Return the [X, Y] coordinate for the center point of the cell that contains the specified text.  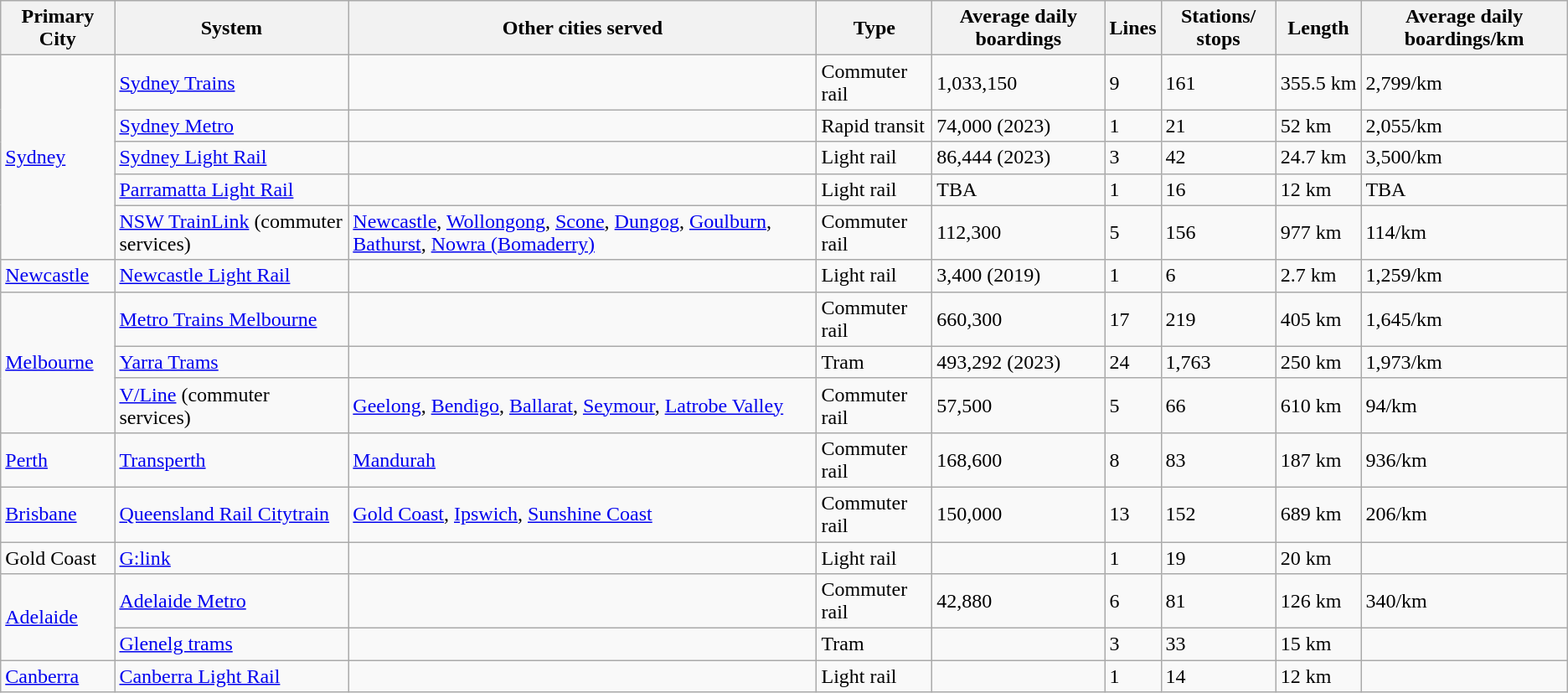
19 [1218, 557]
161 [1218, 82]
Rapid transit [874, 126]
660,300 [1019, 318]
Geelong, Bendigo, Ballarat, Seymour, Latrobe Valley [583, 406]
Gold Coast [58, 557]
Adelaide Metro [231, 602]
33 [1218, 644]
24 [1132, 362]
493,292 (2023) [1019, 362]
Length [1318, 28]
42 [1218, 158]
168,600 [1019, 459]
24.7 km [1318, 158]
57,500 [1019, 406]
Mandurah [583, 459]
52 km [1318, 126]
NSW TrainLink (commuter services) [231, 233]
340/km [1464, 602]
1,973/km [1464, 362]
8 [1132, 459]
2,055/km [1464, 126]
Perth [58, 459]
81 [1218, 602]
Sydney Metro [231, 126]
Sydney Light Rail [231, 158]
977 km [1318, 233]
42,880 [1019, 602]
14 [1218, 676]
Gold Coast, Ipswich, Sunshine Coast [583, 515]
206/km [1464, 515]
15 km [1318, 644]
936/km [1464, 459]
2,799/km [1464, 82]
System [231, 28]
Yarra Trams [231, 362]
405 km [1318, 318]
219 [1218, 318]
20 km [1318, 557]
13 [1132, 515]
1,763 [1218, 362]
Queensland Rail Citytrain [231, 515]
Transperth [231, 459]
Melbourne [58, 362]
21 [1218, 126]
Canberra [58, 676]
Newcastle Light Rail [231, 276]
Average daily boardings/km [1464, 28]
355.5 km [1318, 82]
94/km [1464, 406]
126 km [1318, 602]
250 km [1318, 362]
150,000 [1019, 515]
Sydney Trains [231, 82]
Metro Trains Melbourne [231, 318]
Average daily boardings [1019, 28]
83 [1218, 459]
Primary City [58, 28]
Lines [1132, 28]
1,645/km [1464, 318]
9 [1132, 82]
V/Line (commuter services) [231, 406]
66 [1218, 406]
Other cities served [583, 28]
86,444 (2023) [1019, 158]
156 [1218, 233]
3,500/km [1464, 158]
16 [1218, 189]
Parramatta Light Rail [231, 189]
Glenelg trams [231, 644]
689 km [1318, 515]
Newcastle [58, 276]
1,259/km [1464, 276]
Type [874, 28]
Stations/ stops [1218, 28]
114/km [1464, 233]
Sydney [58, 158]
Newcastle, Wollongong, Scone, Dungog, Goulburn, Bathurst, Nowra (Bomaderry) [583, 233]
112,300 [1019, 233]
74,000 (2023) [1019, 126]
3,400 (2019) [1019, 276]
Adelaide [58, 617]
17 [1132, 318]
1,033,150 [1019, 82]
2.7 km [1318, 276]
G:link [231, 557]
610 km [1318, 406]
152 [1218, 515]
Canberra Light Rail [231, 676]
187 km [1318, 459]
Brisbane [58, 515]
